Return the [X, Y] coordinate for the center point of the cell that contains the specified text.  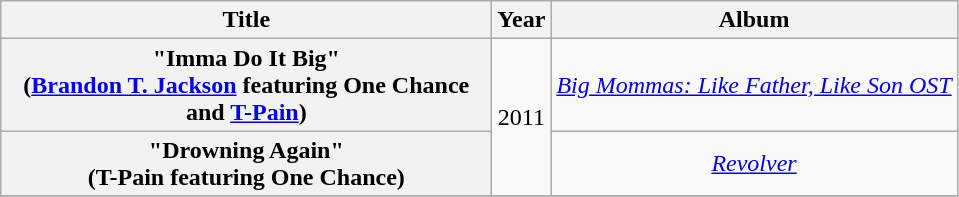
Big Mommas: Like Father, Like Son OST [754, 85]
Revolver [754, 164]
"Imma Do It Big"(Brandon T. Jackson featuring One Chance and T-Pain) [246, 85]
"Drowning Again"(T-Pain featuring One Chance) [246, 164]
Year [522, 20]
Album [754, 20]
Title [246, 20]
2011 [522, 118]
